Return [X, Y] of the center of cell containing provided text 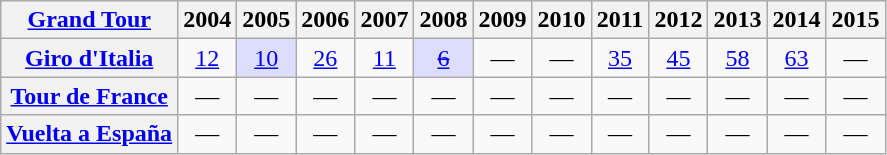
2011 [620, 20]
2010 [562, 20]
11 [384, 58]
35 [620, 58]
Giro d'Italia [90, 58]
2013 [738, 20]
Grand Tour [90, 20]
2014 [796, 20]
58 [738, 58]
2009 [502, 20]
2015 [856, 20]
45 [678, 58]
2008 [444, 20]
10 [266, 58]
2004 [208, 20]
6 [444, 58]
26 [326, 58]
2006 [326, 20]
2007 [384, 20]
Tour de France [90, 96]
63 [796, 58]
Vuelta a España [90, 134]
2005 [266, 20]
2012 [678, 20]
12 [208, 58]
